Capture the cell that displays the provided text and extract its (X, Y) central coordinate. 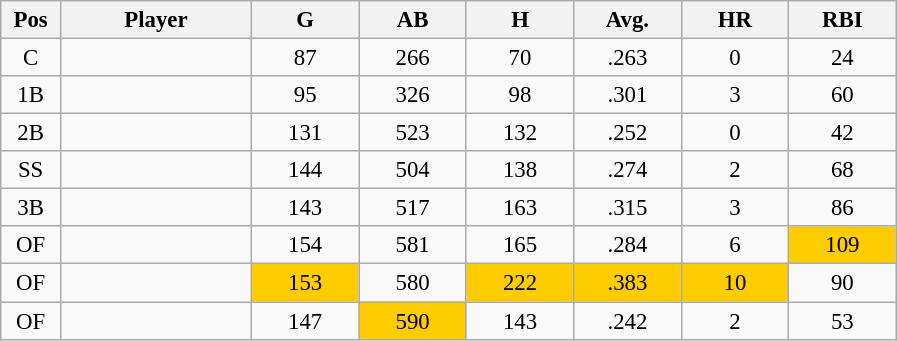
590 (412, 321)
109 (842, 245)
SS (31, 170)
523 (412, 133)
68 (842, 170)
60 (842, 95)
87 (304, 58)
147 (304, 321)
131 (304, 133)
6 (734, 245)
70 (520, 58)
154 (304, 245)
86 (842, 208)
C (31, 58)
95 (304, 95)
580 (412, 283)
53 (842, 321)
HR (734, 20)
.242 (628, 321)
AB (412, 20)
.383 (628, 283)
138 (520, 170)
144 (304, 170)
.252 (628, 133)
517 (412, 208)
165 (520, 245)
.315 (628, 208)
.263 (628, 58)
.284 (628, 245)
42 (842, 133)
326 (412, 95)
266 (412, 58)
222 (520, 283)
.274 (628, 170)
2B (31, 133)
.301 (628, 95)
RBI (842, 20)
Player (156, 20)
98 (520, 95)
581 (412, 245)
H (520, 20)
153 (304, 283)
90 (842, 283)
1B (31, 95)
132 (520, 133)
24 (842, 58)
Pos (31, 20)
163 (520, 208)
3B (31, 208)
10 (734, 283)
G (304, 20)
504 (412, 170)
Avg. (628, 20)
